Capture the cell that displays the provided text and extract its [x, y] central coordinate. 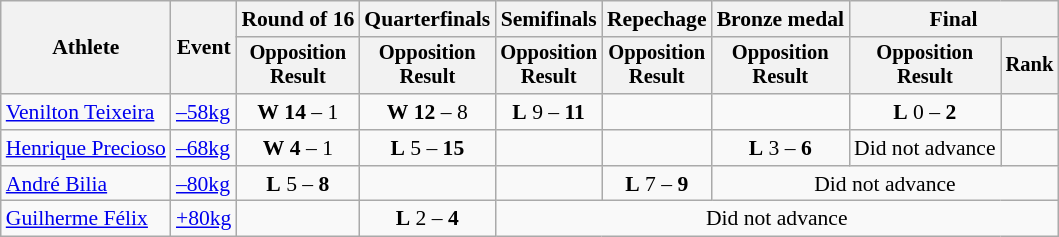
L 5 – 8 [298, 184]
Athlete [86, 48]
Rank [1030, 66]
W 4 – 1 [298, 148]
Repechage [657, 19]
L 3 – 6 [780, 148]
Guilherme Félix [86, 219]
Henrique Precioso [86, 148]
–68kg [204, 148]
L 2 – 4 [427, 219]
–80kg [204, 184]
Final [954, 19]
W 12 – 8 [427, 112]
Bronze medal [780, 19]
L 0 – 2 [925, 112]
L 5 – 15 [427, 148]
Semifinals [548, 19]
W 14 – 1 [298, 112]
Venilton Teixeira [86, 112]
L 7 – 9 [657, 184]
+80kg [204, 219]
André Bilia [86, 184]
Quarterfinals [427, 19]
Event [204, 48]
–58kg [204, 112]
Round of 16 [298, 19]
L 9 – 11 [548, 112]
